From the cell containing the given text, extract its center point as (x, y) coordinate. 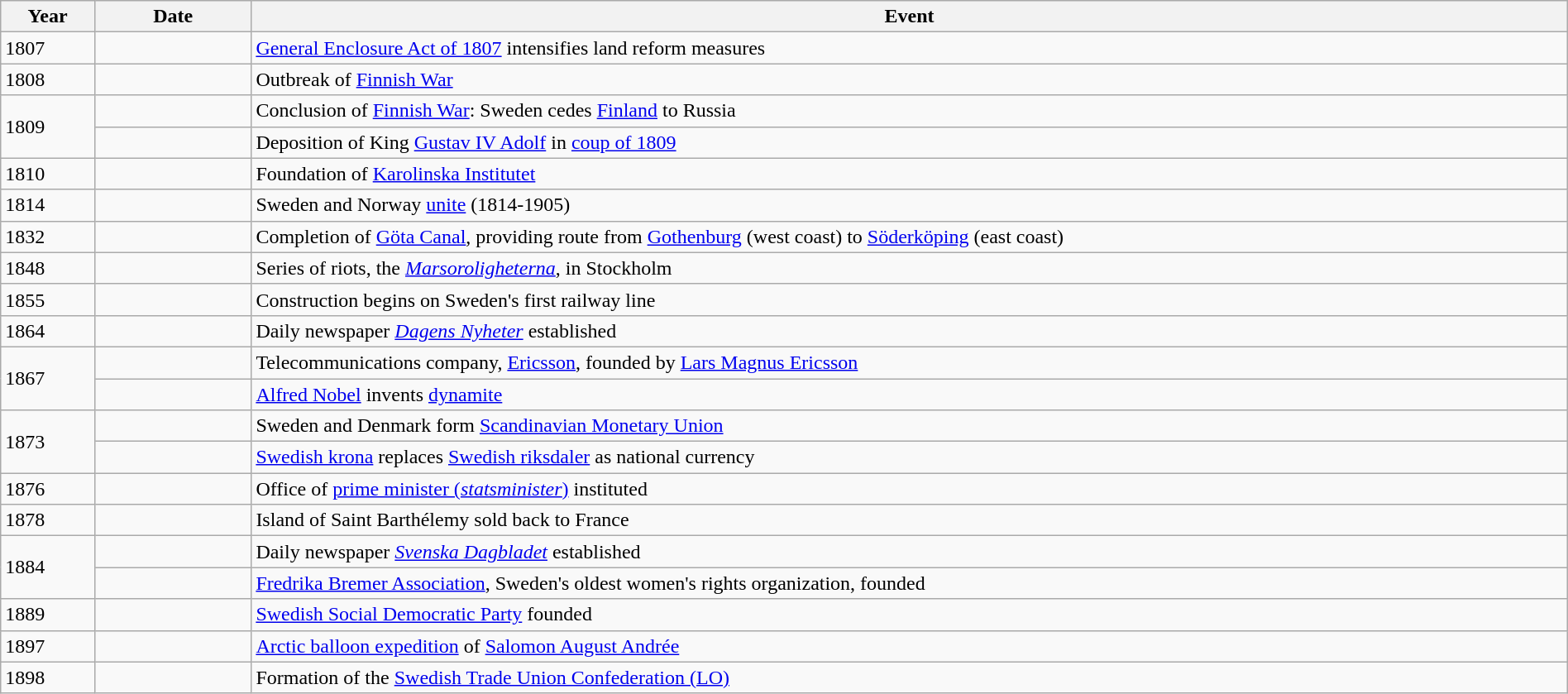
Office of prime minister (statsminister) instituted (910, 489)
Swedish Social Democratic Party founded (910, 615)
Date (172, 17)
1873 (48, 442)
1809 (48, 127)
1867 (48, 378)
Daily newspaper Dagens Nyheter established (910, 331)
1855 (48, 299)
1848 (48, 268)
Alfred Nobel invents dynamite (910, 395)
Sweden and Denmark form Scandinavian Monetary Union (910, 426)
Arctic balloon expedition of Salomon August Andrée (910, 646)
1814 (48, 205)
Deposition of King Gustav IV Adolf in coup of 1809 (910, 142)
Construction begins on Sweden's first railway line (910, 299)
1898 (48, 677)
1878 (48, 520)
Fredrika Bremer Association, Sweden's oldest women's rights organization, founded (910, 583)
Sweden and Norway unite (1814-1905) (910, 205)
1808 (48, 79)
1864 (48, 331)
Formation of the Swedish Trade Union Confederation (LO) (910, 677)
Conclusion of Finnish War: Sweden cedes Finland to Russia (910, 111)
Series of riots, the Marsoroligheterna, in Stockholm (910, 268)
Island of Saint Barthélemy sold back to France (910, 520)
Completion of Göta Canal, providing route from Gothenburg (west coast) to Söderköping (east coast) (910, 237)
Swedish krona replaces Swedish riksdaler as national currency (910, 457)
1810 (48, 174)
1889 (48, 615)
Telecommunications company, Ericsson, founded by Lars Magnus Ericsson (910, 362)
Event (910, 17)
1807 (48, 48)
Daily newspaper Svenska Dagbladet established (910, 552)
General Enclosure Act of 1807 intensifies land reform measures (910, 48)
Outbreak of Finnish War (910, 79)
Year (48, 17)
1876 (48, 489)
1897 (48, 646)
1832 (48, 237)
Foundation of Karolinska Institutet (910, 174)
1884 (48, 567)
